Return (X, Y) of the center of cell containing provided text 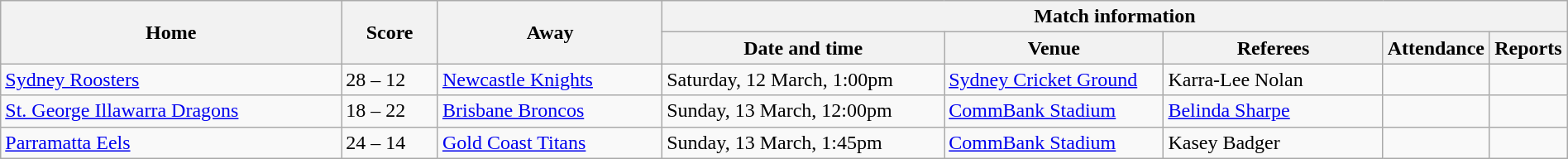
Home (171, 32)
Parramatta Eels (171, 142)
Newcastle Knights (549, 79)
Attendance (1436, 48)
Brisbane Broncos (549, 111)
Kasey Badger (1274, 142)
Venue (1054, 48)
Belinda Sharpe (1274, 111)
Sydney Cricket Ground (1054, 79)
Sunday, 13 March, 1:45pm (804, 142)
St. George Illawarra Dragons (171, 111)
24 – 14 (390, 142)
Sydney Roosters (171, 79)
Date and time (804, 48)
Reports (1528, 48)
Karra-Lee Nolan (1274, 79)
Saturday, 12 March, 1:00pm (804, 79)
Sunday, 13 March, 12:00pm (804, 111)
Referees (1274, 48)
Score (390, 32)
Away (549, 32)
Match information (1115, 17)
Gold Coast Titans (549, 142)
28 – 12 (390, 79)
18 – 22 (390, 111)
